Locate the cell with the specified text and output its [X, Y] center coordinate. 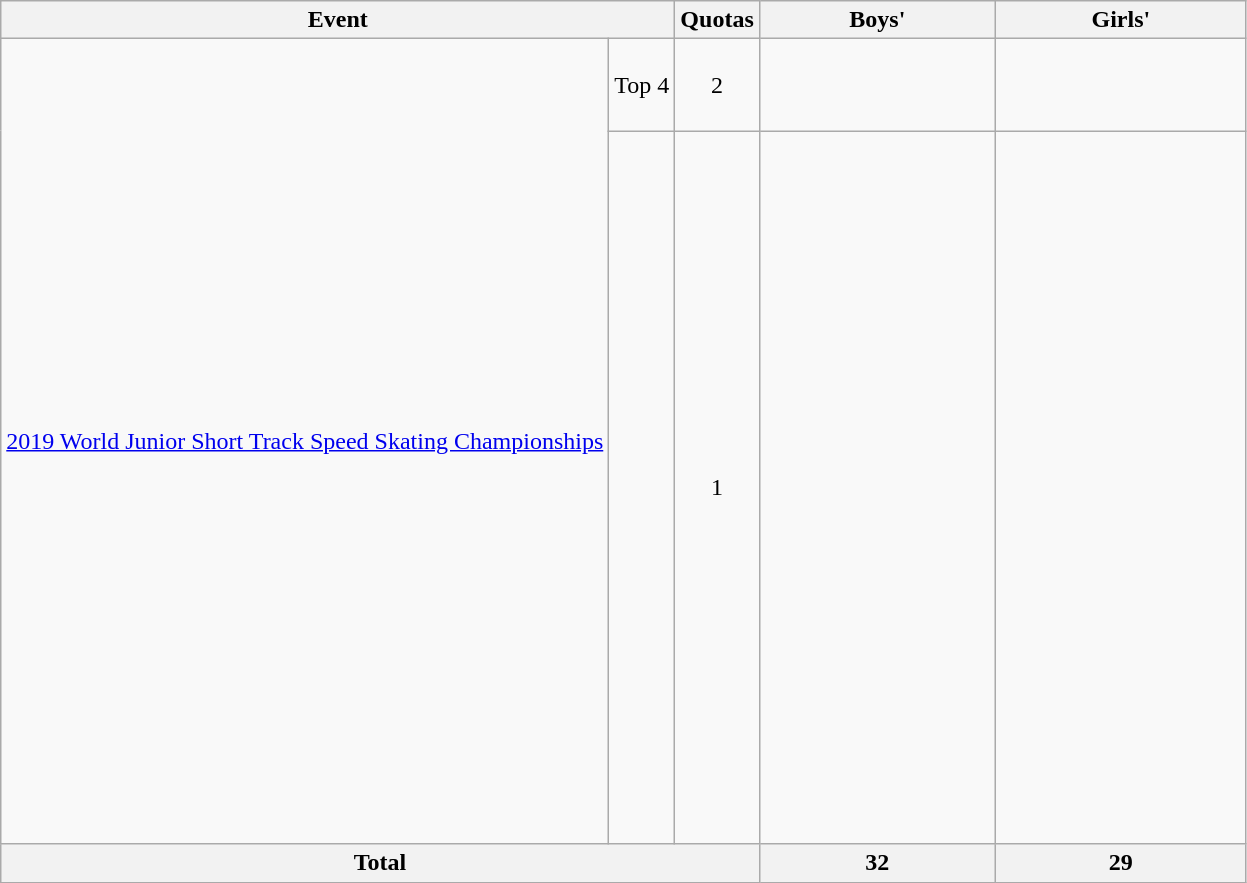
32 [877, 863]
Top 4 [642, 85]
Girls' [1120, 20]
Boys' [877, 20]
1 [717, 488]
2 [717, 85]
29 [1120, 863]
Event [338, 20]
Quotas [717, 20]
2019 World Junior Short Track Speed Skating Championships [305, 442]
Total [380, 863]
